Provide the [X, Y] coordinate of the cell's center where the given text is located.  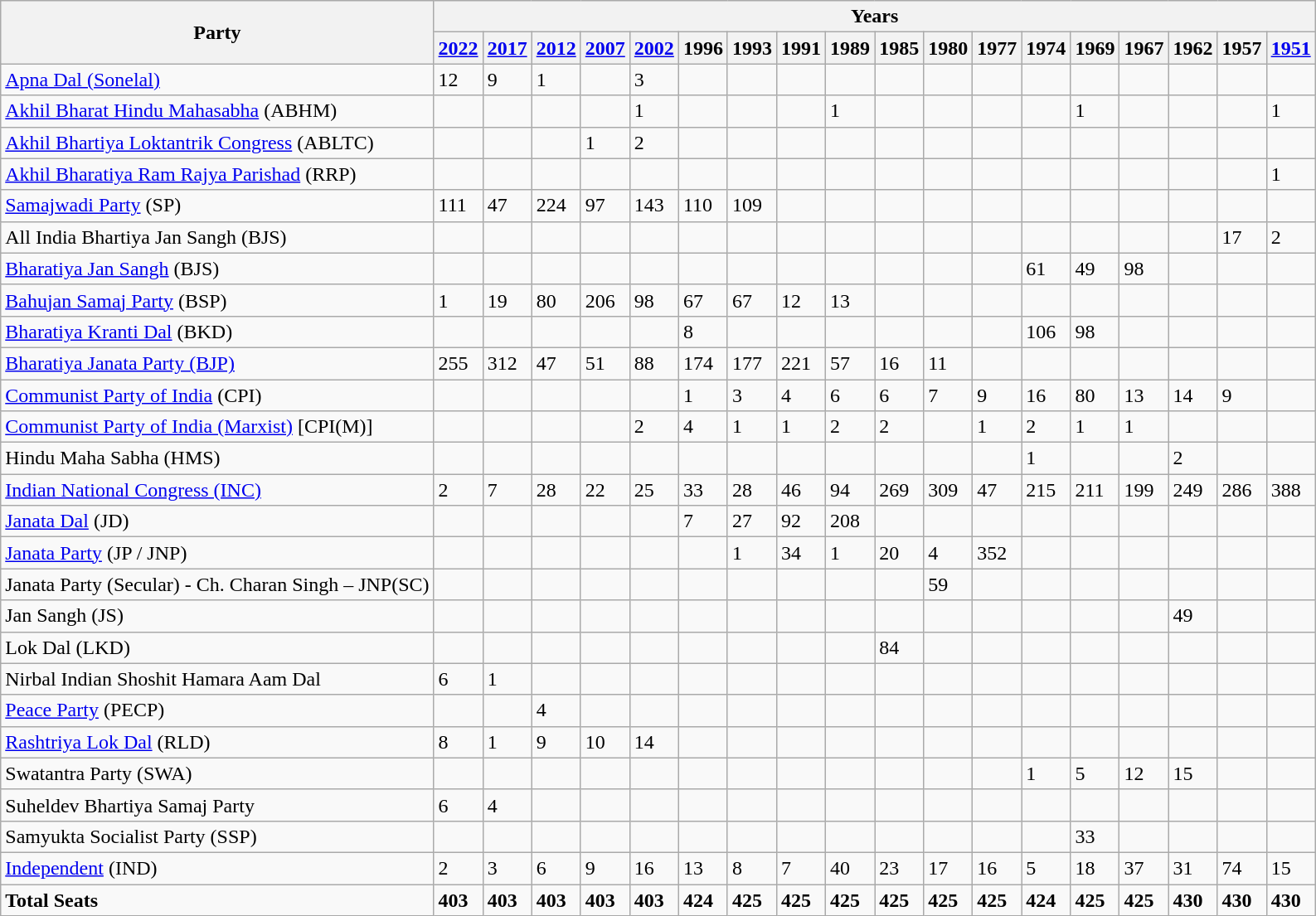
Samajwadi Party (SP) [217, 206]
2007 [605, 48]
1991 [801, 48]
1974 [1046, 48]
46 [801, 490]
Apna Dal (Sonelal) [217, 80]
Communist Party of India (Marxist) [CPI(M)] [217, 427]
Janata Party (JP / JNP) [217, 553]
Peace Party (PECP) [217, 710]
110 [703, 206]
1980 [949, 48]
2022 [458, 48]
1957 [1242, 48]
215 [1046, 490]
1989 [851, 48]
199 [1144, 490]
2012 [556, 48]
221 [801, 363]
22 [605, 490]
Nirbal Indian Shoshit Hamara Aam Dal [217, 679]
84 [899, 647]
177 [751, 363]
Jan Sangh (JS) [217, 616]
2017 [507, 48]
269 [899, 490]
Bharatiya Kranti Dal (BKD) [217, 332]
Suheldev Bhartiya Samaj Party [217, 805]
1951 [1290, 48]
Bharatiya Jan Sangh (BJS) [217, 269]
1969 [1095, 48]
255 [458, 363]
Bharatiya Janata Party (BJP) [217, 363]
208 [851, 521]
25 [653, 490]
1967 [1144, 48]
Total Seats [217, 899]
174 [703, 363]
10 [605, 742]
109 [751, 206]
Samyukta Socialist Party (SSP) [217, 836]
111 [458, 206]
Rashtriya Lok Dal (RLD) [217, 742]
2002 [653, 48]
224 [556, 206]
19 [507, 300]
Akhil Bharat Hindu Mahasabha (ABHM) [217, 111]
206 [605, 300]
40 [851, 868]
92 [801, 521]
31 [1192, 868]
Party [217, 32]
Akhil Bharatiya Ram Rajya Parishad (RRP) [217, 174]
312 [507, 363]
59 [949, 584]
Janata Party (Secular) - Ch. Charan Singh – JNP(SC) [217, 584]
211 [1095, 490]
94 [851, 490]
249 [1192, 490]
18 [1095, 868]
34 [801, 553]
74 [1242, 868]
Communist Party of India (CPI) [217, 395]
1962 [1192, 48]
106 [1046, 332]
1985 [899, 48]
Swatantra Party (SWA) [217, 773]
1993 [751, 48]
Lok Dal (LKD) [217, 647]
1977 [997, 48]
Indian National Congress (INC) [217, 490]
Bahujan Samaj Party (BSP) [217, 300]
57 [851, 363]
37 [1144, 868]
20 [899, 553]
309 [949, 490]
51 [605, 363]
Independent (IND) [217, 868]
27 [751, 521]
11 [949, 363]
388 [1290, 490]
88 [653, 363]
23 [899, 868]
All India Bhartiya Jan Sangh (BJS) [217, 237]
97 [605, 206]
Akhil Bhartiya Loktantrik Congress (ABLTC) [217, 143]
Hindu Maha Sabha (HMS) [217, 458]
1996 [703, 48]
Janata Dal (JD) [217, 521]
143 [653, 206]
Years [874, 17]
352 [997, 553]
286 [1242, 490]
61 [1046, 269]
